Locate the cell with the specified text and output its [x, y] center coordinate. 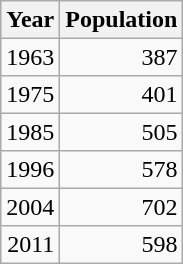
1963 [30, 56]
702 [122, 206]
598 [122, 244]
Population [122, 20]
1975 [30, 94]
1996 [30, 170]
1985 [30, 132]
578 [122, 170]
Year [30, 20]
2011 [30, 244]
505 [122, 132]
2004 [30, 206]
387 [122, 56]
401 [122, 94]
